Scan for the cell matching the given text and deliver its [X, Y] coordinate at center. 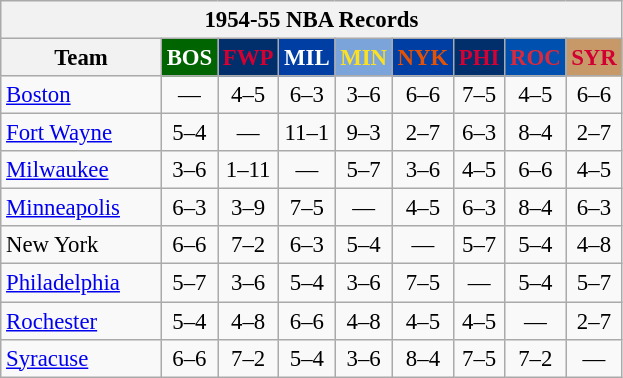
1–11 [248, 170]
PHI [480, 58]
Team [82, 58]
Boston [82, 95]
BOS [189, 58]
Philadelphia [82, 283]
9–3 [364, 133]
NYK [422, 58]
11–1 [307, 133]
Fort Wayne [82, 133]
Syracuse [82, 358]
ROC [536, 58]
MIL [307, 58]
FWP [248, 58]
1954-55 NBA Records [312, 20]
3–9 [248, 208]
New York [82, 245]
Minneapolis [82, 208]
MIN [364, 58]
SYR [594, 58]
Milwaukee [82, 170]
Rochester [82, 321]
